Provide the (x, y) coordinate of the cell's center where the given text is located.  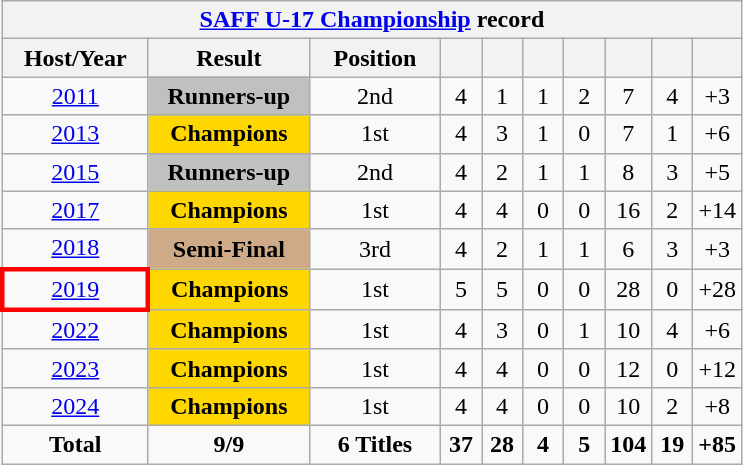
+8 (718, 406)
2023 (75, 368)
Result (228, 58)
+85 (718, 444)
Semi-Final (228, 249)
+14 (718, 210)
9/9 (228, 444)
12 (628, 368)
19 (672, 444)
+28 (718, 290)
2024 (75, 406)
+5 (718, 172)
+12 (718, 368)
8 (628, 172)
2013 (75, 134)
104 (628, 444)
Host/Year (75, 58)
Total (75, 444)
2017 (75, 210)
SAFF U-17 Championship record (372, 20)
2019 (75, 290)
16 (628, 210)
2022 (75, 330)
Position (374, 58)
2018 (75, 249)
6 (628, 249)
2011 (75, 96)
2015 (75, 172)
6 Titles (374, 444)
37 (460, 444)
3rd (374, 249)
